Extract the [X, Y] coordinate from the center of the cell holding the provided text.  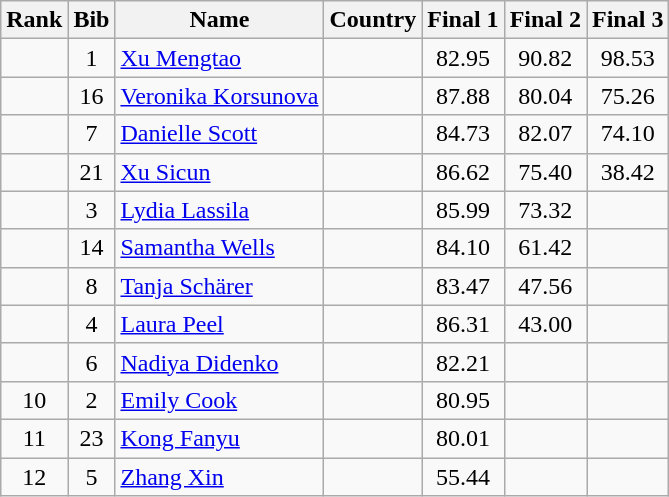
Kong Fanyu [220, 438]
98.53 [627, 58]
75.26 [627, 96]
82.21 [463, 362]
Zhang Xin [220, 477]
55.44 [463, 477]
Danielle Scott [220, 134]
6 [92, 362]
23 [92, 438]
80.04 [545, 96]
43.00 [545, 324]
Laura Peel [220, 324]
73.32 [545, 210]
86.31 [463, 324]
Xu Sicun [220, 172]
82.95 [463, 58]
Final 1 [463, 20]
Nadiya Didenko [220, 362]
38.42 [627, 172]
21 [92, 172]
Samantha Wells [220, 248]
90.82 [545, 58]
Bib [92, 20]
11 [34, 438]
Final 3 [627, 20]
74.10 [627, 134]
47.56 [545, 286]
Xu Mengtao [220, 58]
8 [92, 286]
10 [34, 400]
75.40 [545, 172]
84.73 [463, 134]
Name [220, 20]
Rank [34, 20]
87.88 [463, 96]
Tanja Schärer [220, 286]
3 [92, 210]
4 [92, 324]
80.01 [463, 438]
82.07 [545, 134]
61.42 [545, 248]
Veronika Korsunova [220, 96]
86.62 [463, 172]
5 [92, 477]
12 [34, 477]
Lydia Lassila [220, 210]
1 [92, 58]
84.10 [463, 248]
16 [92, 96]
85.99 [463, 210]
Final 2 [545, 20]
83.47 [463, 286]
Emily Cook [220, 400]
Country [373, 20]
80.95 [463, 400]
2 [92, 400]
7 [92, 134]
14 [92, 248]
